Search for the cell housing the specified text and yield its (X, Y) center coordinate. 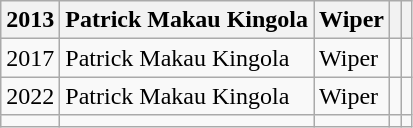
2013 (30, 20)
2017 (30, 58)
2022 (30, 96)
